Search for the cell housing the specified text and yield its [X, Y] center coordinate. 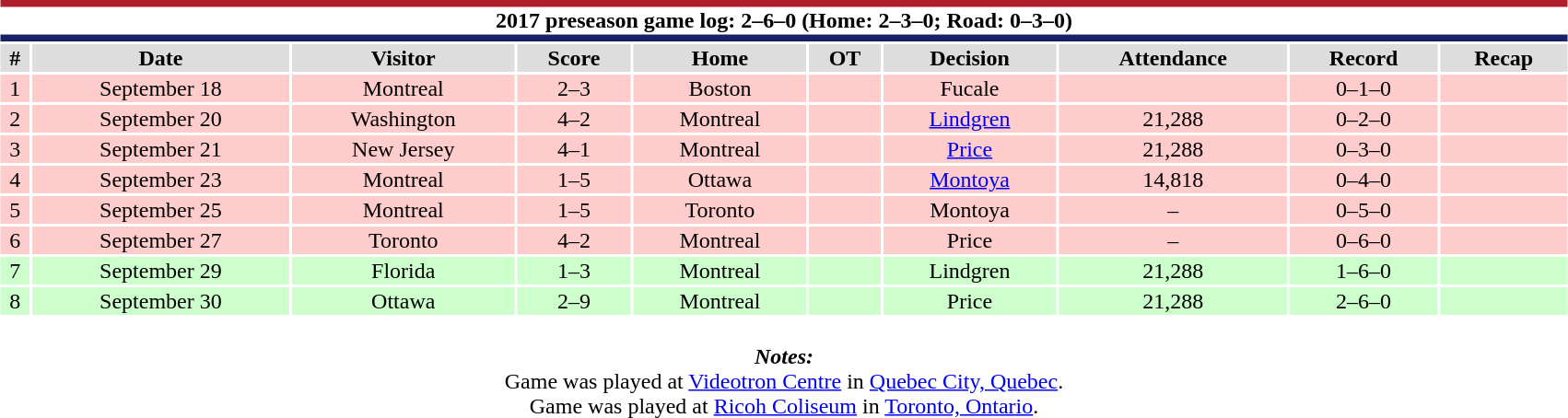
Score [573, 58]
September 27 [160, 240]
Home [720, 58]
Date [160, 58]
OT [845, 58]
Record [1363, 58]
4 [15, 180]
2–9 [573, 301]
2–3 [573, 88]
Washington [404, 119]
September 21 [160, 149]
September 25 [160, 210]
4–1 [573, 149]
Visitor [404, 58]
7 [15, 271]
September 29 [160, 271]
Florida [404, 271]
Decision [969, 58]
6 [15, 240]
September 20 [160, 119]
14,818 [1173, 180]
2017 preseason game log: 2–6–0 (Home: 2–3–0; Road: 0–3–0) [784, 20]
Fucale [969, 88]
0–5–0 [1363, 210]
0–3–0 [1363, 149]
0–4–0 [1363, 180]
0–2–0 [1363, 119]
September 30 [160, 301]
New Jersey [404, 149]
Boston [720, 88]
1–6–0 [1363, 271]
September 18 [160, 88]
September 23 [160, 180]
1–3 [573, 271]
0–1–0 [1363, 88]
3 [15, 149]
8 [15, 301]
2 [15, 119]
Recap [1504, 58]
5 [15, 210]
0–6–0 [1363, 240]
Attendance [1173, 58]
1 [15, 88]
2–6–0 [1363, 301]
# [15, 58]
